Determine the (x, y) coordinate at the center of the cell enclosing the given text.  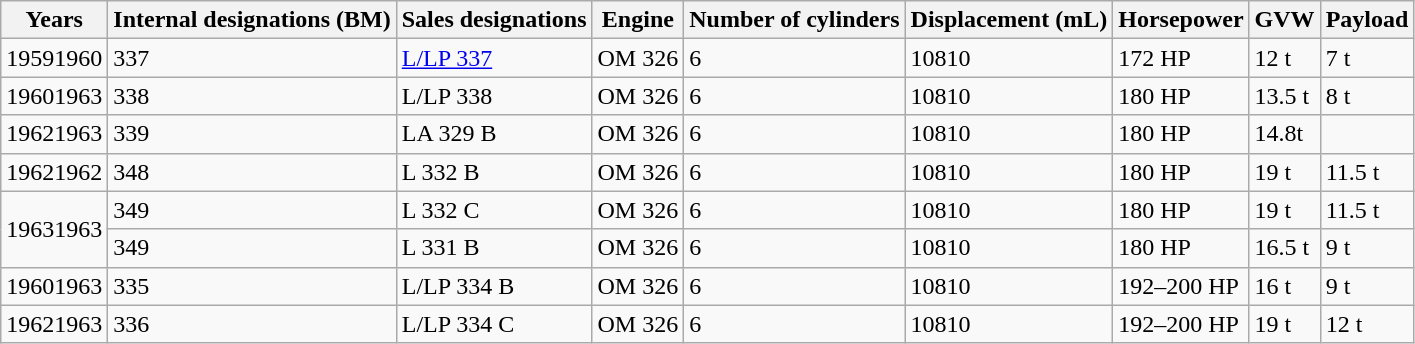
14.8t (1284, 134)
L 331 B (494, 248)
Horsepower (1181, 20)
335 (252, 286)
L/LP 338 (494, 96)
16.5 t (1284, 248)
13.5 t (1284, 96)
Number of cylinders (794, 20)
Internal designations (BM) (252, 20)
7 t (1367, 58)
LA 329 B (494, 134)
336 (252, 324)
19621962 (54, 172)
Years (54, 20)
339 (252, 134)
338 (252, 96)
L/LP 334 C (494, 324)
L 332 C (494, 210)
L/LP 337 (494, 58)
172 HP (1181, 58)
Engine (638, 20)
Sales designations (494, 20)
19591960 (54, 58)
Payload (1367, 20)
L/LP 334 B (494, 286)
GVW (1284, 20)
337 (252, 58)
19631963 (54, 229)
L 332 B (494, 172)
348 (252, 172)
16 t (1284, 286)
Displacement (mL) (1009, 20)
8 t (1367, 96)
